For the text-containing cell, return its midpoint in [X, Y] coordinate format. 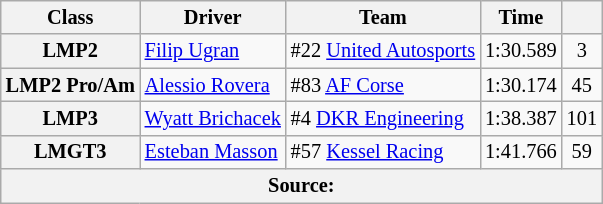
Driver [213, 17]
1:30.589 [521, 51]
101 [582, 118]
Esteban Masson [213, 152]
Wyatt Brichacek [213, 118]
LMP2 Pro/Am [70, 85]
#22 United Autosports [383, 51]
Source: [302, 186]
LMP2 [70, 51]
1:41.766 [521, 152]
Filip Ugran [213, 51]
Time [521, 17]
1:30.174 [521, 85]
59 [582, 152]
#83 AF Corse [383, 85]
Class [70, 17]
#4 DKR Engineering [383, 118]
Team [383, 17]
1:38.387 [521, 118]
LMP3 [70, 118]
3 [582, 51]
#57 Kessel Racing [383, 152]
LMGT3 [70, 152]
45 [582, 85]
Alessio Rovera [213, 85]
